Return (x, y) of the center of cell containing provided text 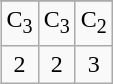
C2 (94, 23)
3 (94, 64)
